Extract the [x, y] coordinate from the center of the cell holding the provided text.  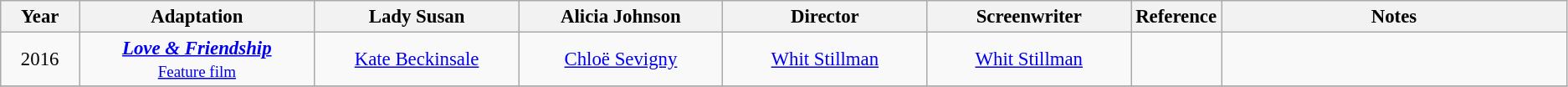
Director [825, 17]
Chloë Sevigny [621, 60]
Notes [1394, 17]
Year [40, 17]
Lady Susan [417, 17]
2016 [40, 60]
Adaptation [197, 17]
Kate Beckinsale [417, 60]
Screenwriter [1029, 17]
Alicia Johnson [621, 17]
Love & FriendshipFeature film [197, 60]
Reference [1176, 17]
